Scan for the cell matching the given text and deliver its [x, y] coordinate at center. 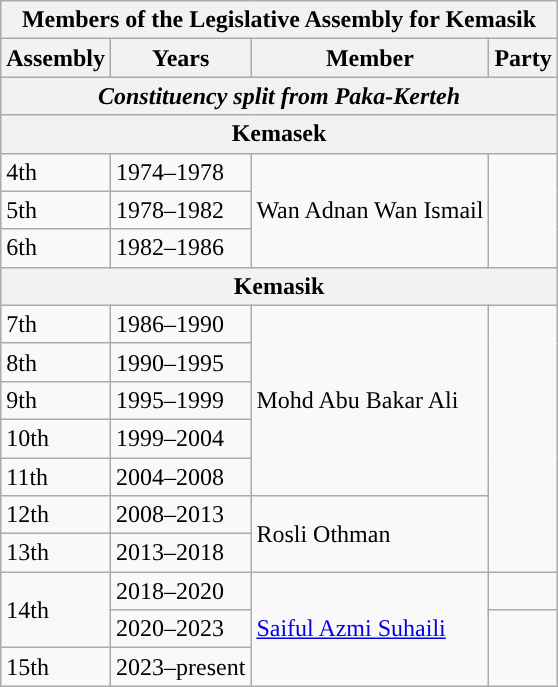
4th [56, 172]
8th [56, 362]
9th [56, 400]
11th [56, 477]
1978–1982 [180, 210]
Years [180, 58]
Party [523, 58]
14th [56, 610]
2018–2020 [180, 591]
6th [56, 248]
10th [56, 438]
Member [370, 58]
2008–2013 [180, 515]
12th [56, 515]
1999–2004 [180, 438]
2023–present [180, 667]
Constituency split from Paka-Kerteh [280, 96]
5th [56, 210]
Rosli Othman [370, 534]
Wan Adnan Wan Ismail [370, 210]
Kemasek [280, 134]
1982–1986 [180, 248]
Mohd Abu Bakar Ali [370, 400]
2020–2023 [180, 629]
Members of the Legislative Assembly for Kemasik [280, 20]
2004–2008 [180, 477]
1990–1995 [180, 362]
2013–2018 [180, 553]
13th [56, 553]
1995–1999 [180, 400]
1986–1990 [180, 324]
1974–1978 [180, 172]
Assembly [56, 58]
7th [56, 324]
Saiful Azmi Suhaili [370, 629]
Kemasik [280, 286]
15th [56, 667]
